For the text-containing cell, return its midpoint in [x, y] coordinate format. 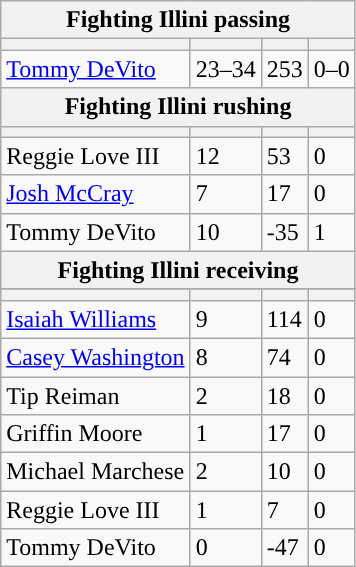
Fighting Illini rushing [178, 107]
114 [284, 319]
0–0 [332, 69]
Josh McCray [96, 194]
-35 [284, 232]
Fighting Illini receiving [178, 270]
23–34 [226, 69]
12 [226, 156]
Casey Washington [96, 357]
18 [284, 395]
Tip Reiman [96, 395]
Michael Marchese [96, 472]
9 [226, 319]
-47 [284, 548]
8 [226, 357]
74 [284, 357]
Fighting Illini passing [178, 20]
253 [284, 69]
53 [284, 156]
Griffin Moore [96, 434]
Isaiah Williams [96, 319]
